Find where the given text appears and provide that cell's center as [x, y] coordinate. 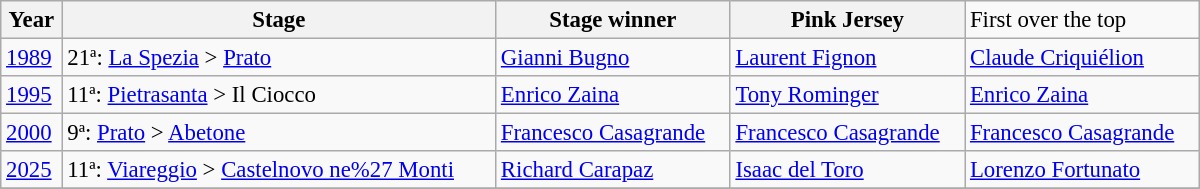
Laurent Fignon [848, 58]
2025 [32, 170]
11ª: Pietrasanta > Il Ciocco [279, 95]
21ª: La Spezia > Prato [279, 58]
9ª: Prato > Abetone [279, 133]
Year [32, 20]
Stage [279, 20]
Lorenzo Fortunato [1082, 170]
2000 [32, 133]
Pink Jersey [848, 20]
Tony Rominger [848, 95]
1989 [32, 58]
1995 [32, 95]
11ª: Viareggio > Castelnovo ne%27 Monti [279, 170]
Gianni Bugno [614, 58]
Isaac del Toro [848, 170]
Stage winner [614, 20]
Claude Criquiélion [1082, 58]
Richard Carapaz [614, 170]
First over the top [1082, 20]
